Pinpoint the cell where the given text exists, returning its (X, Y) midpoint coordinate. 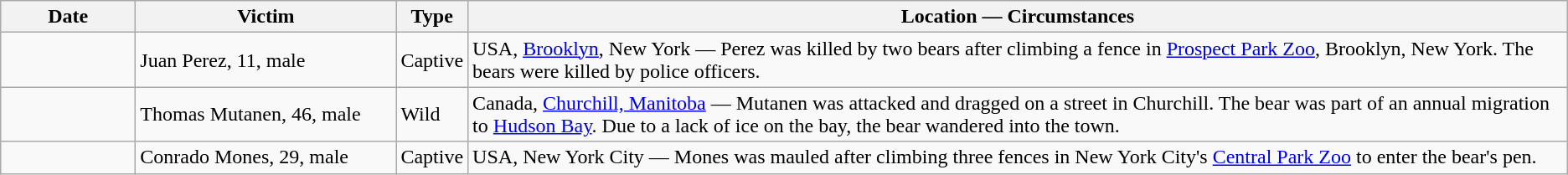
Type (432, 17)
Thomas Mutanen, 46, male (266, 114)
USA, New York City — Mones was mauled after climbing three fences in New York City's Central Park Zoo to enter the bear's pen. (1019, 157)
Juan Perez, 11, male (266, 60)
Location — Circumstances (1019, 17)
Date (69, 17)
Wild (432, 114)
Victim (266, 17)
Conrado Mones, 29, male (266, 157)
